Output the [X, Y] coordinate of the center of the cell containing the given text.  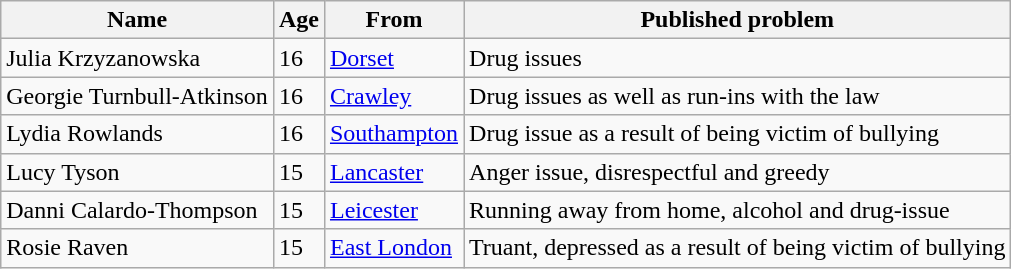
Danni Calardo-Thompson [138, 210]
From [394, 20]
Lucy Tyson [138, 172]
Georgie Turnbull-Atkinson [138, 96]
Name [138, 20]
Southampton [394, 134]
Drug issues [738, 58]
East London [394, 248]
Leicester [394, 210]
Lancaster [394, 172]
Julia Krzyzanowska [138, 58]
Rosie Raven [138, 248]
Anger issue, disrespectful and greedy [738, 172]
Published problem [738, 20]
Age [298, 20]
Drug issues as well as run-ins with the law [738, 96]
Drug issue as a result of being victim of bullying [738, 134]
Dorset [394, 58]
Crawley [394, 96]
Running away from home, alcohol and drug-issue [738, 210]
Lydia Rowlands [138, 134]
Truant, depressed as a result of being victim of bullying [738, 248]
